For the text-containing cell, return its midpoint in [X, Y] coordinate format. 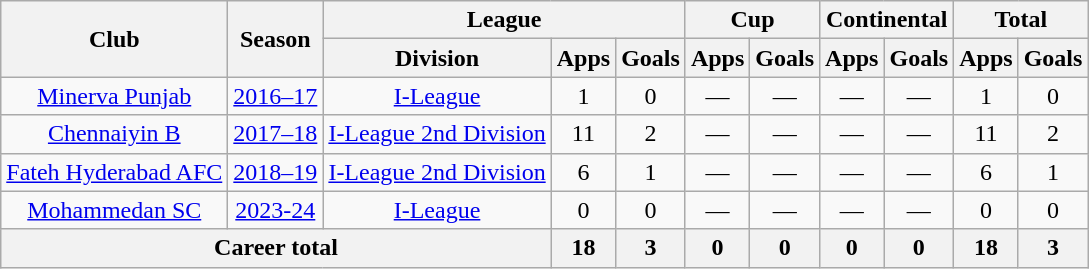
2016–17 [276, 96]
Career total [276, 248]
Mohammedan SC [114, 210]
Minerva Punjab [114, 96]
League [504, 20]
Continental [887, 20]
2017–18 [276, 134]
Cup [752, 20]
Club [114, 39]
Total [1021, 20]
2023-24 [276, 210]
Fateh Hyderabad AFC [114, 172]
Division [437, 58]
Chennaiyin B [114, 134]
Season [276, 39]
2018–19 [276, 172]
